Detect which cell encompasses the target text, then output its [x, y] center coordinate. 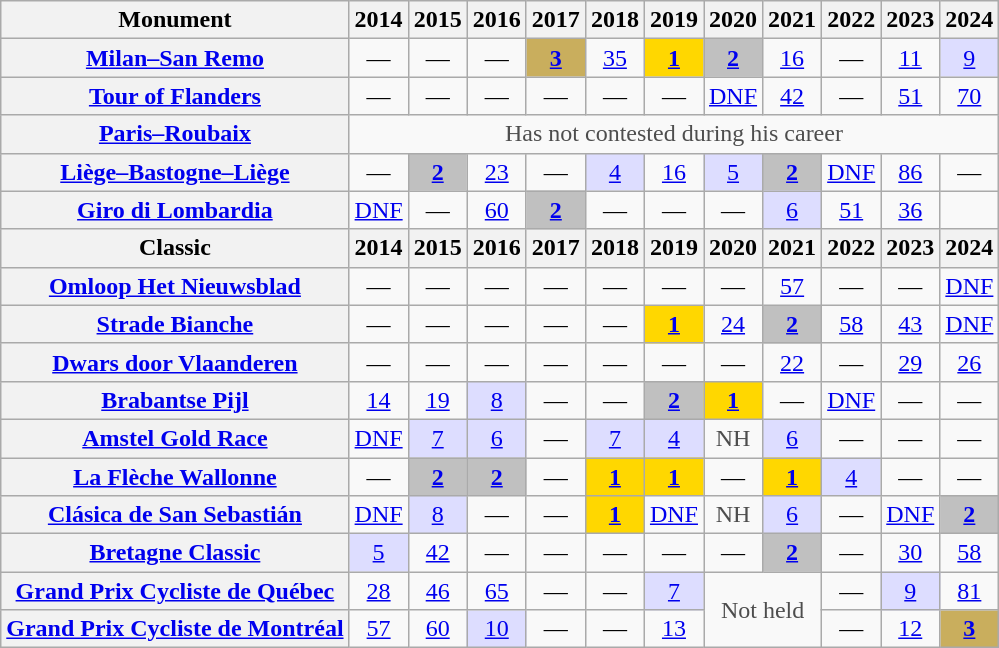
Omloop Het Nieuwsblad [175, 286]
Strade Bianche [175, 324]
86 [910, 172]
Dwars door Vlaanderen [175, 362]
70 [970, 96]
23 [496, 172]
Clásica de San Sebastián [175, 515]
46 [438, 591]
26 [970, 362]
22 [792, 362]
30 [910, 553]
Grand Prix Cycliste de Québec [175, 591]
Liège–Bastogne–Liège [175, 172]
Brabantse Pijl [175, 400]
Monument [175, 20]
65 [496, 591]
19 [438, 400]
13 [674, 629]
Amstel Gold Race [175, 438]
12 [910, 629]
24 [734, 324]
Not held [763, 610]
Paris–Roubaix [175, 134]
28 [378, 591]
Milan–San Remo [175, 58]
43 [910, 324]
Giro di Lombardia [175, 210]
29 [910, 362]
Classic [175, 248]
11 [910, 58]
81 [970, 591]
Grand Prix Cycliste de Montréal [175, 629]
Has not contested during his career [674, 134]
Tour of Flanders [175, 96]
14 [378, 400]
36 [910, 210]
35 [614, 58]
La Flèche Wallonne [175, 477]
10 [496, 629]
Bretagne Classic [175, 553]
